Identify which cell holds the provided text, then report its (X, Y) central coordinate. 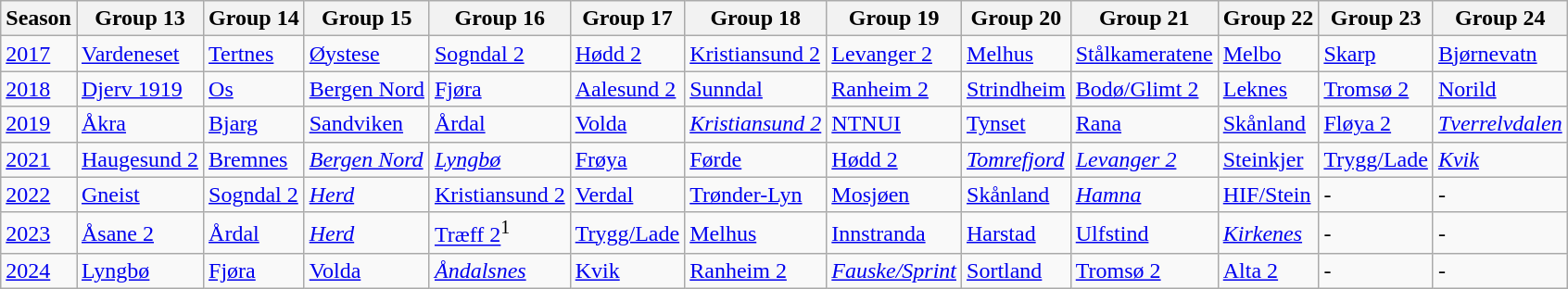
Skarp (1376, 54)
Group 21 (1144, 19)
Mosjøen (894, 195)
Strindheim (1017, 89)
Tertnes (254, 54)
Group 19 (894, 19)
Norild (1499, 89)
Group 22 (1268, 19)
Rana (1144, 124)
Steinkjer (1268, 159)
Haugesund 2 (139, 159)
Innstranda (894, 233)
Bjarg (254, 124)
Group 17 (627, 19)
Group 23 (1376, 19)
2019 (39, 124)
Os (254, 89)
Aalesund 2 (627, 89)
Group 20 (1017, 19)
Djerv 1919 (139, 89)
Bremnes (254, 159)
Melbo (1268, 54)
2023 (39, 233)
Tverrelvdalen (1499, 124)
Group 16 (499, 19)
Stålkameratene (1144, 54)
Sunndal (756, 89)
Season (39, 19)
2022 (39, 195)
Tynset (1017, 124)
NTNUI (894, 124)
Leknes (1268, 89)
2017 (39, 54)
Øystese (367, 54)
Bodø/Glimt 2 (1144, 89)
Åsane 2 (139, 233)
Bjørnevatn (1499, 54)
Verdal (627, 195)
Trønder-Lyn (756, 195)
Sandviken (367, 124)
Åkra (139, 124)
2021 (39, 159)
Vardeneset (139, 54)
Harstad (1017, 233)
Frøya (627, 159)
Group 13 (139, 19)
2018 (39, 89)
Førde (756, 159)
Group 24 (1499, 19)
Group 18 (756, 19)
Fauske/Sprint (894, 271)
Group 15 (367, 19)
Alta 2 (1268, 271)
Sortland (1017, 271)
Gneist (139, 195)
Træff 21 (499, 233)
Ulfstind (1144, 233)
Fløya 2 (1376, 124)
Tomrefjord (1017, 159)
Åndalsnes (499, 271)
2024 (39, 271)
HIF/Stein (1268, 195)
Hamna (1144, 195)
Kirkenes (1268, 233)
Group 14 (254, 19)
